Provide the [X, Y] coordinate of the cell's center where the given text is located.  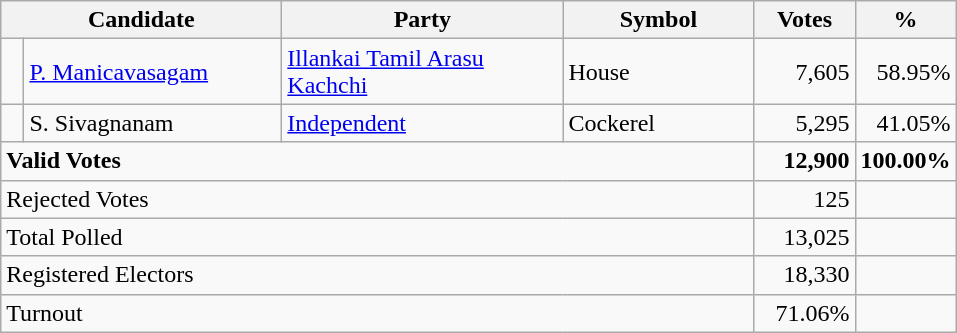
Valid Votes [378, 161]
House [658, 72]
Registered Electors [378, 275]
41.05% [906, 123]
Symbol [658, 20]
Cockerel [658, 123]
Illankai Tamil Arasu Kachchi [422, 72]
% [906, 20]
100.00% [906, 161]
12,900 [804, 161]
58.95% [906, 72]
7,605 [804, 72]
Votes [804, 20]
Candidate [142, 20]
18,330 [804, 275]
5,295 [804, 123]
P. Manicavasagam [153, 72]
Party [422, 20]
Total Polled [378, 237]
125 [804, 199]
Rejected Votes [378, 199]
Independent [422, 123]
13,025 [804, 237]
S. Sivagnanam [153, 123]
71.06% [804, 313]
Turnout [378, 313]
